Return (X, Y) of the center of cell containing provided text 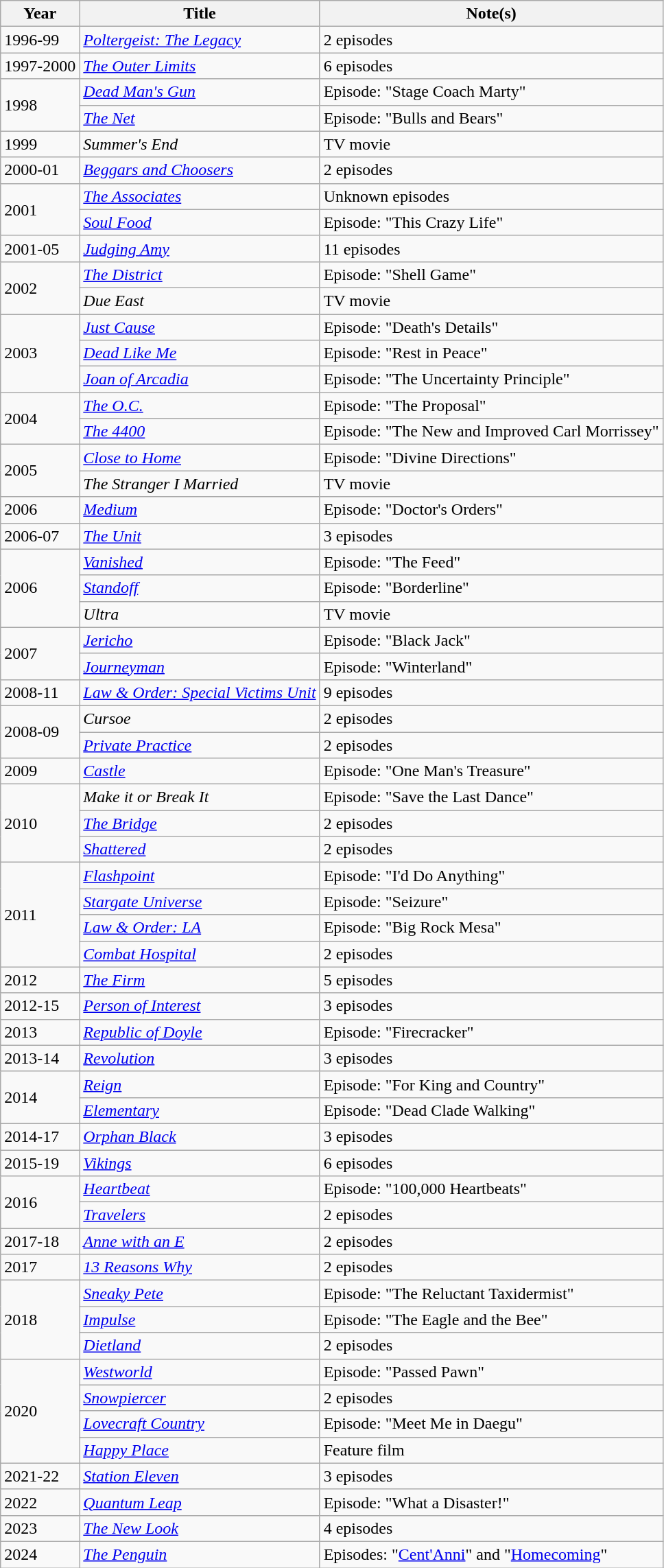
Cursoe (200, 718)
Travelers (200, 1215)
The Firm (200, 980)
9 episodes (491, 692)
Episode: "Death's Details" (491, 327)
2018 (40, 1320)
Episode: "For King and Country" (491, 1084)
Ultra (200, 614)
Episode: "Rest in Peace" (491, 353)
Year (40, 14)
Episode: "I'd Do Anything" (491, 876)
2024 (40, 1554)
Feature film (491, 1450)
Episode: "Firecracker" (491, 1032)
2020 (40, 1411)
5 episodes (491, 980)
Episode: "Meet Me in Daegu" (491, 1424)
2014 (40, 1097)
Person of Interest (200, 1006)
Stargate Universe (200, 902)
2016 (40, 1202)
2014-17 (40, 1136)
The Bridge (200, 823)
Episode: "Seizure" (491, 902)
2007 (40, 653)
2017 (40, 1267)
Note(s) (491, 14)
4 episodes (491, 1528)
Jericho (200, 640)
The Unit (200, 536)
The Associates (200, 196)
Lovecraft Country (200, 1424)
2001 (40, 209)
Episode: "Dead Clade Walking" (491, 1110)
Revolution (200, 1058)
2003 (40, 353)
Episode: "Passed Pawn" (491, 1372)
Private Practice (200, 745)
Republic of Doyle (200, 1032)
Episode: "The Reluctant Taxidermist" (491, 1294)
Episode: "Divine Directions" (491, 458)
Episode: "Borderline" (491, 588)
2001-05 (40, 248)
Episode: "Winterland" (491, 666)
Impulse (200, 1320)
Vanished (200, 562)
Episode: "The New and Improved Carl Morrissey" (491, 432)
Episode: "Shell Game" (491, 274)
2004 (40, 419)
2017-18 (40, 1241)
Law & Order: Special Victims Unit (200, 692)
2002 (40, 288)
1998 (40, 105)
Station Eleven (200, 1476)
Episode: "This Crazy Life" (491, 222)
1996-99 (40, 40)
Title (200, 14)
Dead Like Me (200, 353)
1997-2000 (40, 66)
Summer's End (200, 144)
The Net (200, 118)
Combat Hospital (200, 954)
Due East (200, 301)
Episode: "What a Disaster!" (491, 1502)
Close to Home (200, 458)
2006-07 (40, 536)
Happy Place (200, 1450)
2013-14 (40, 1058)
2013 (40, 1032)
The 4400 (200, 432)
Episode: "One Man's Treasure" (491, 771)
2021-22 (40, 1476)
Soul Food (200, 222)
Dead Man's Gun (200, 92)
Episode: "The Uncertainty Principle" (491, 379)
Elementary (200, 1110)
Episode: "100,000 Heartbeats" (491, 1189)
2000-01 (40, 170)
Poltergeist: The Legacy (200, 40)
The Penguin (200, 1554)
Heartbeat (200, 1189)
Just Cause (200, 327)
Quantum Leap (200, 1502)
Snowpiercer (200, 1398)
2009 (40, 771)
The Outer Limits (200, 66)
2005 (40, 471)
Episode: "Big Rock Mesa" (491, 928)
Episode: "Black Jack" (491, 640)
Episode: "Stage Coach Marty" (491, 92)
Beggars and Choosers (200, 170)
2008-09 (40, 732)
2012-15 (40, 1006)
Dietland (200, 1346)
Law & Order: LA (200, 928)
The New Look (200, 1528)
13 Reasons Why (200, 1267)
Episode: "Save the Last Dance" (491, 797)
2008-11 (40, 692)
Episode: "Bulls and Bears" (491, 118)
Castle (200, 771)
Shattered (200, 850)
Flashpoint (200, 876)
Make it or Break It (200, 797)
Orphan Black (200, 1136)
2022 (40, 1502)
Episode: "The Proposal" (491, 406)
Anne with an E (200, 1241)
2011 (40, 915)
Episode: "Doctor's Orders" (491, 510)
Standoff (200, 588)
Joan of Arcadia (200, 379)
Reign (200, 1084)
2010 (40, 823)
2015-19 (40, 1163)
Episodes: "Cent'Anni" and "Homecoming" (491, 1554)
Sneaky Pete (200, 1294)
Journeyman (200, 666)
Westworld (200, 1372)
11 episodes (491, 248)
2012 (40, 980)
1999 (40, 144)
The Stranger I Married (200, 484)
Judging Amy (200, 248)
2023 (40, 1528)
Vikings (200, 1163)
Unknown episodes (491, 196)
Episode: "The Feed" (491, 562)
Episode: "The Eagle and the Bee" (491, 1320)
Medium (200, 510)
The District (200, 274)
The O.C. (200, 406)
